Extract the (x, y) coordinate from the center of the cell holding the provided text.  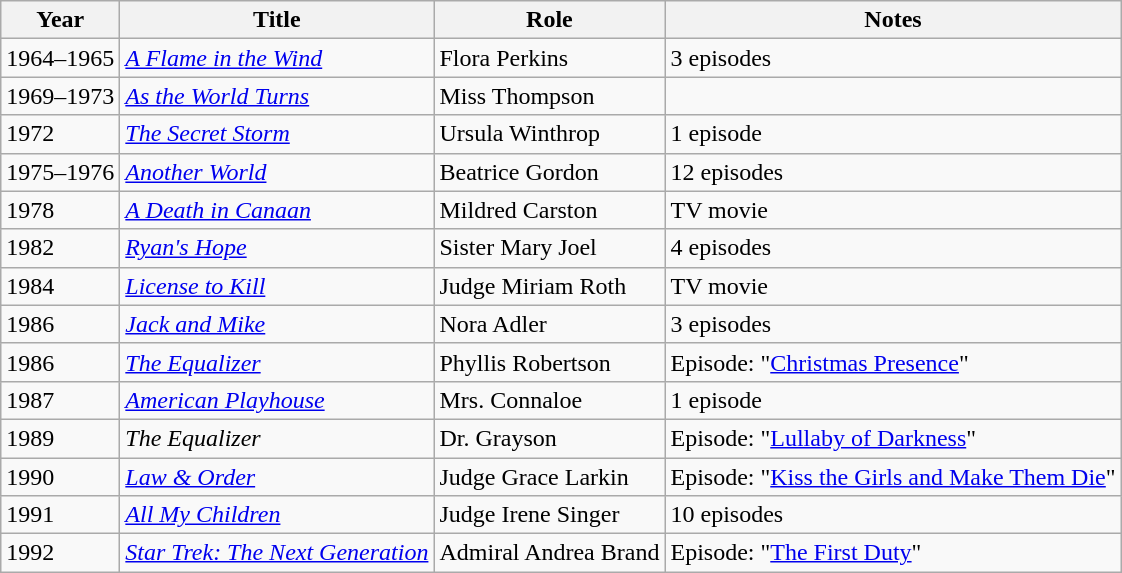
Beatrice Gordon (550, 172)
Role (550, 20)
Law & Order (277, 477)
Dr. Grayson (550, 438)
Title (277, 20)
1989 (60, 438)
Judge Miriam Roth (550, 286)
4 episodes (893, 248)
1992 (60, 553)
12 episodes (893, 172)
1990 (60, 477)
Phyllis Robertson (550, 362)
1969–1973 (60, 96)
Notes (893, 20)
Episode: "Lullaby of Darkness" (893, 438)
1987 (60, 400)
Mrs. Connaloe (550, 400)
Admiral Andrea Brand (550, 553)
Episode: "Christmas Presence" (893, 362)
Ursula Winthrop (550, 134)
Judge Grace Larkin (550, 477)
Another World (277, 172)
Ryan's Hope (277, 248)
The Secret Storm (277, 134)
1982 (60, 248)
Year (60, 20)
1964–1965 (60, 58)
1984 (60, 286)
A Death in Canaan (277, 210)
As the World Turns (277, 96)
All My Children (277, 515)
Sister Mary Joel (550, 248)
Jack and Mike (277, 324)
10 episodes (893, 515)
Star Trek: The Next Generation (277, 553)
Mildred Carston (550, 210)
American Playhouse (277, 400)
License to Kill (277, 286)
Miss Thompson (550, 96)
A Flame in the Wind (277, 58)
1975–1976 (60, 172)
Nora Adler (550, 324)
Episode: "The First Duty" (893, 553)
1978 (60, 210)
1972 (60, 134)
Flora Perkins (550, 58)
Episode: "Kiss the Girls and Make Them Die" (893, 477)
Judge Irene Singer (550, 515)
1991 (60, 515)
